For the text-containing cell, return its midpoint in [x, y] coordinate format. 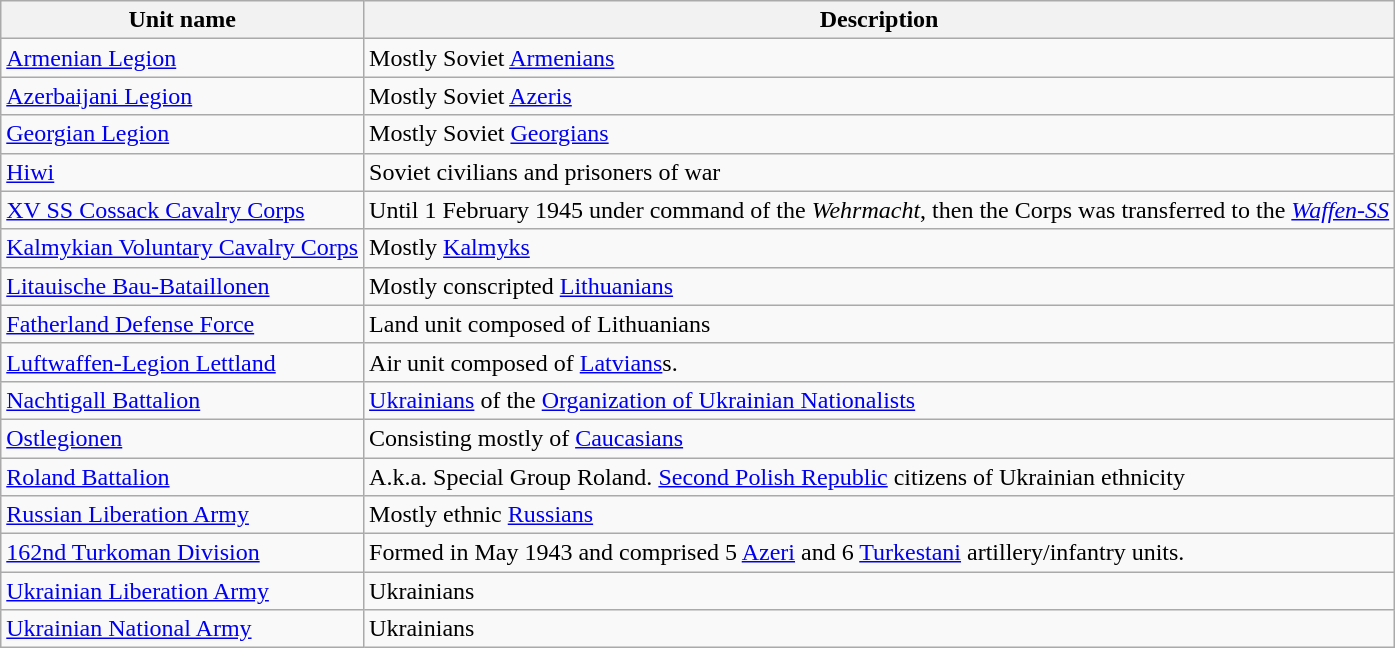
Russian Liberation Army [182, 515]
Mostly Soviet Azeris [880, 96]
Litauische Bau-Bataillonen [182, 286]
XV SS Cossack Cavalry Corps [182, 210]
Consisting mostly of Caucasians [880, 438]
A.k.a. Special Group Roland. Second Polish Republic citizens of Ukrainian ethnicity [880, 477]
Ukrainians of the Organization of Ukrainian Nationalists [880, 400]
Luftwaffen-Legion Lettland [182, 362]
Hiwi [182, 172]
Formed in May 1943 and comprised 5 Azeri and 6 Turkestani artillery/infantry units. [880, 553]
Ukrainian National Army [182, 629]
Roland Battalion [182, 477]
Georgian Legion [182, 134]
Ostlegionen [182, 438]
Nachtigall Battalion [182, 400]
Armenian Legion [182, 58]
Mostly ethnic Russians [880, 515]
Mostly Kalmyks [880, 248]
Mostly Soviet Georgians [880, 134]
Mostly Soviet Armenians [880, 58]
Kalmykian Voluntary Cavalry Corps [182, 248]
Fatherland Defense Force [182, 324]
Air unit composed of Latvianss. [880, 362]
Ukrainian Liberation Army [182, 591]
Description [880, 20]
Until 1 February 1945 under command of the Wehrmacht, then the Corps was transferred to the Waffen-SS [880, 210]
162nd Turkoman Division [182, 553]
Mostly conscripted Lithuanians [880, 286]
Azerbaijani Legion [182, 96]
Land unit composed of Lithuanians [880, 324]
Soviet civilians and prisoners of war [880, 172]
Unit name [182, 20]
